Identify which cell holds the provided text, then report its (x, y) central coordinate. 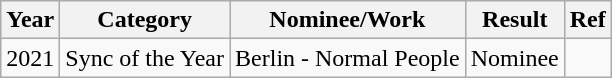
Year (30, 20)
Ref (588, 20)
2021 (30, 58)
Category (145, 20)
Sync of the Year (145, 58)
Nominee/Work (348, 20)
Nominee (514, 58)
Result (514, 20)
Berlin - Normal People (348, 58)
